Capture the cell that displays the provided text and extract its [x, y] central coordinate. 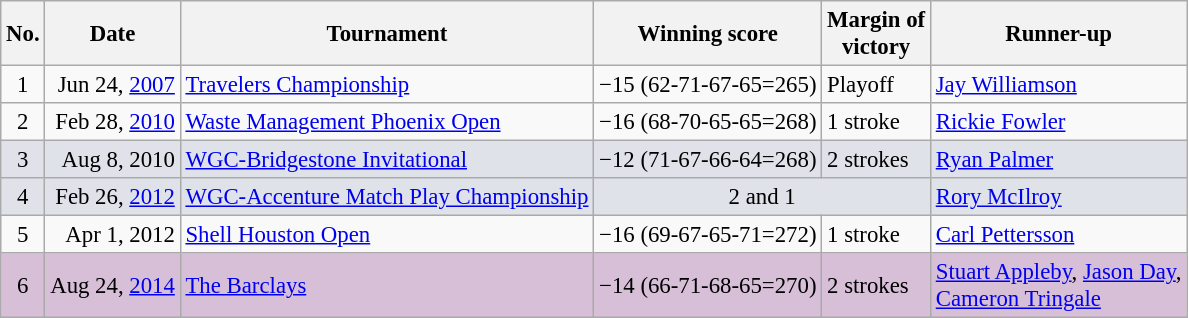
Playoff [876, 85]
−15 (62-71-67-65=265) [708, 85]
WGC-Bridgestone Invitational [387, 160]
Rickie Fowler [1058, 122]
−16 (68-70-65-65=268) [708, 122]
Date [112, 34]
Runner-up [1058, 34]
Tournament [387, 34]
Rory McIlroy [1058, 197]
2 strokes [876, 160]
2 and 1 [762, 197]
Waste Management Phoenix Open [387, 122]
Winning score [708, 34]
Jay Williamson [1058, 85]
Feb 26, 2012 [112, 197]
−12 (71-67-66-64=268) [708, 160]
4 [23, 197]
1 [23, 85]
Aug 8, 2010 [112, 160]
Shell Houston Open [387, 235]
WGC-Accenture Match Play Championship [387, 197]
No. [23, 34]
2 [23, 122]
Feb 28, 2010 [112, 122]
−16 (69-67-65-71=272) [708, 235]
Apr 1, 2012 [112, 235]
Travelers Championship [387, 85]
Carl Pettersson [1058, 235]
Jun 24, 2007 [112, 85]
5 [23, 235]
Margin ofvictory [876, 34]
Ryan Palmer [1058, 160]
3 [23, 160]
